Return the [x, y] coordinate for the center point of the cell that contains the specified text.  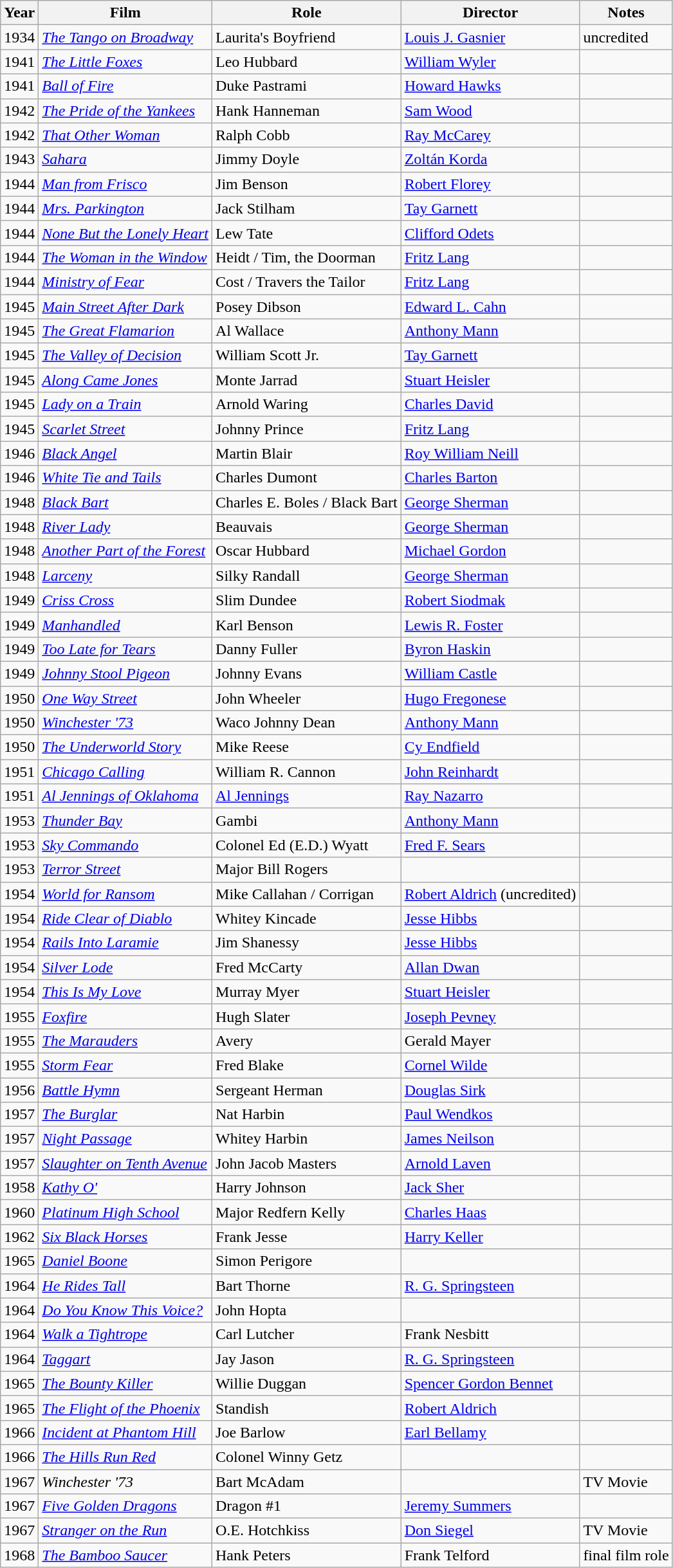
Ray Nazarro [490, 796]
Mike Callahan / Corrigan [307, 894]
1934 [19, 37]
Foxfire [125, 1016]
Black Angel [125, 453]
Lady on a Train [125, 405]
Frank Nesbitt [490, 1335]
Douglas Sirk [490, 1090]
Silky Randall [307, 576]
Director [490, 13]
Frank Jesse [307, 1237]
O.E. Hotchkiss [307, 1531]
Standish [307, 1408]
Robert Florey [490, 184]
Hugh Slater [307, 1016]
Lewis R. Foster [490, 624]
Arnold Laven [490, 1163]
Michael Gordon [490, 551]
Robert Aldrich (uncredited) [490, 894]
Whitey Kincade [307, 918]
Silver Lode [125, 967]
Rails Into Laramie [125, 943]
The Hills Run Red [125, 1457]
The Little Foxes [125, 62]
The Flight of the Phoenix [125, 1408]
Sahara [125, 160]
Fred McCarty [307, 967]
The Marauders [125, 1041]
James Neilson [490, 1139]
Louis J. Gasnier [490, 37]
Don Siegel [490, 1531]
Waco Johnny Dean [307, 723]
Hank Hanneman [307, 111]
Do You Know This Voice? [125, 1310]
1956 [19, 1090]
Jim Benson [307, 184]
Earl Bellamy [490, 1432]
Colonel Ed (E.D.) Wyatt [307, 845]
Slim Dundee [307, 600]
Spencer Gordon Bennet [490, 1383]
Danny Fuller [307, 649]
Harry Johnson [307, 1188]
Along Came Jones [125, 380]
Edward L. Cahn [490, 307]
World for Ransom [125, 894]
Al Wallace [307, 331]
Incident at Phantom Hill [125, 1432]
Joe Barlow [307, 1432]
Jack Sher [490, 1188]
Nat Harbin [307, 1115]
The Bounty Killer [125, 1383]
Johnny Prince [307, 429]
Gambi [307, 821]
Robert Siodmak [490, 600]
Ministry of Fear [125, 282]
Role [307, 13]
Ride Clear of Diablo [125, 918]
Karl Benson [307, 624]
The Underworld Story [125, 747]
Al Jennings [307, 796]
Hugo Fregonese [490, 698]
Howard Hawks [490, 86]
Sky Commando [125, 845]
Criss Cross [125, 600]
Willie Duggan [307, 1383]
Dragon #1 [307, 1506]
None But the Lonely Heart [125, 233]
Jim Shanessy [307, 943]
1958 [19, 1188]
Terror Street [125, 870]
Colonel Winny Getz [307, 1457]
Gerald Mayer [490, 1041]
Walk a Tightrope [125, 1335]
Scarlet Street [125, 429]
Murray Myer [307, 992]
Mrs. Parkington [125, 208]
Paul Wendkos [490, 1115]
Charles Haas [490, 1212]
Byron Haskin [490, 649]
Jack Stilham [307, 208]
The Burglar [125, 1115]
William Wyler [490, 62]
The Valley of Decision [125, 356]
John Reinhardt [490, 772]
The Pride of the Yankees [125, 111]
Avery [307, 1041]
The Great Flamarion [125, 331]
Storm Fear [125, 1065]
1943 [19, 160]
final film role [626, 1555]
Leo Hubbard [307, 62]
Night Passage [125, 1139]
Whitey Harbin [307, 1139]
Cost / Travers the Tailor [307, 282]
Battle Hymn [125, 1090]
Charles Barton [490, 478]
Ball of Fire [125, 86]
Cy Endfield [490, 747]
Beauvais [307, 527]
Thunder Bay [125, 821]
Too Late for Tears [125, 649]
Black Bart [125, 502]
Heidt / Tim, the Doorman [307, 257]
Bart McAdam [307, 1481]
Stranger on the Run [125, 1531]
Frank Telford [490, 1555]
John Jacob Masters [307, 1163]
Year [19, 13]
The Bamboo Saucer [125, 1555]
Ralph Cobb [307, 135]
Harry Keller [490, 1237]
Charles Dumont [307, 478]
Mike Reese [307, 747]
That Other Woman [125, 135]
Hank Peters [307, 1555]
Jeremy Summers [490, 1506]
Charles David [490, 405]
Duke Pastrami [307, 86]
Laurita's Boyfriend [307, 37]
Bart Thorne [307, 1286]
William R. Cannon [307, 772]
Ray McCarey [490, 135]
Allan Dwan [490, 967]
Fred F. Sears [490, 845]
White Tie and Tails [125, 478]
Man from Frisco [125, 184]
John Wheeler [307, 698]
Cornel Wilde [490, 1065]
John Hopta [307, 1310]
Larceny [125, 576]
This Is My Love [125, 992]
uncredited [626, 37]
1968 [19, 1555]
Manhandled [125, 624]
The Woman in the Window [125, 257]
William Castle [490, 673]
Fred Blake [307, 1065]
Sergeant Herman [307, 1090]
Six Black Horses [125, 1237]
Clifford Odets [490, 233]
William Scott Jr. [307, 356]
River Lady [125, 527]
Al Jennings of Oklahoma [125, 796]
Jay Jason [307, 1359]
Zoltán Korda [490, 160]
Another Part of the Forest [125, 551]
Joseph Pevney [490, 1016]
Carl Lutcher [307, 1335]
The Tango on Broadway [125, 37]
Sam Wood [490, 111]
Martin Blair [307, 453]
Five Golden Dragons [125, 1506]
Jimmy Doyle [307, 160]
Charles E. Boles / Black Bart [307, 502]
Taggart [125, 1359]
Chicago Calling [125, 772]
Notes [626, 13]
Arnold Waring [307, 405]
Daniel Boone [125, 1261]
Simon Perigore [307, 1261]
Film [125, 13]
Kathy O' [125, 1188]
Slaughter on Tenth Avenue [125, 1163]
Monte Jarrad [307, 380]
Major Redfern Kelly [307, 1212]
Johnny Evans [307, 673]
Major Bill Rogers [307, 870]
1960 [19, 1212]
1962 [19, 1237]
Roy William Neill [490, 453]
One Way Street [125, 698]
Main Street After Dark [125, 307]
Platinum High School [125, 1212]
Robert Aldrich [490, 1408]
He Rides Tall [125, 1286]
Posey Dibson [307, 307]
Lew Tate [307, 233]
Johnny Stool Pigeon [125, 673]
Oscar Hubbard [307, 551]
